Return the [X, Y] coordinate for the center point of the cell that contains the specified text.  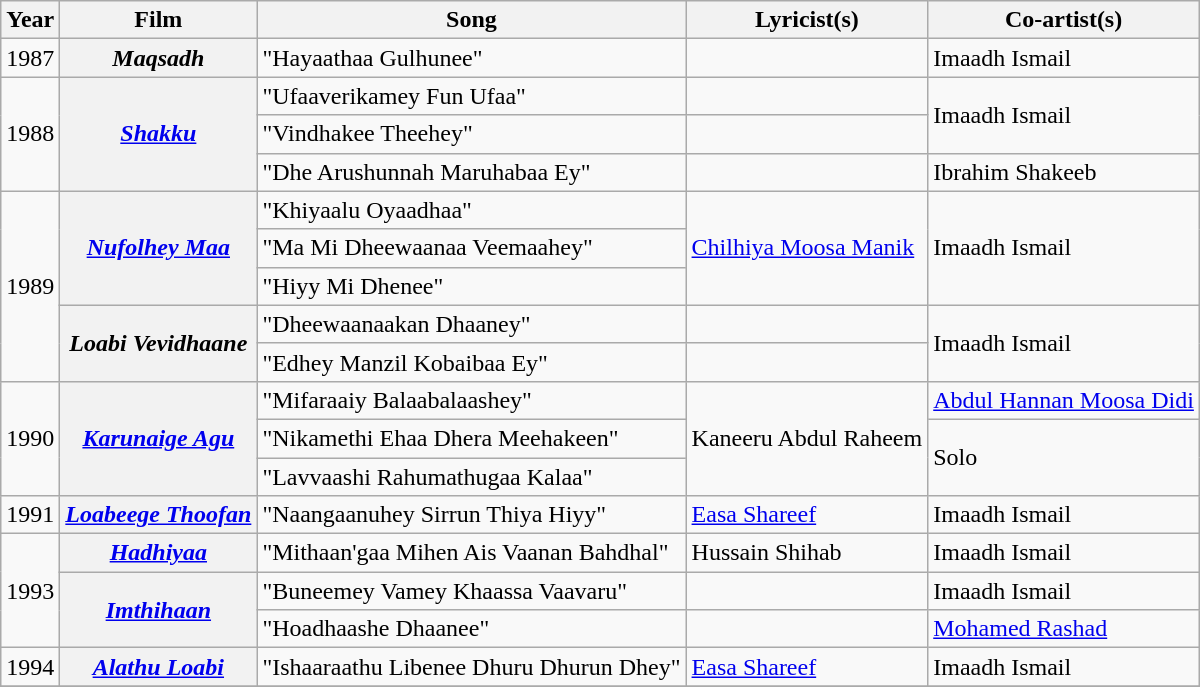
1987 [30, 58]
"Khiyaalu Oyaadhaa" [472, 210]
"Edhey Manzil Kobaibaa Ey" [472, 362]
Year [30, 20]
1994 [30, 667]
Kaneeru Abdul Raheem [807, 438]
1988 [30, 134]
Mohamed Rashad [1064, 629]
Loabeege Thoofan [158, 515]
Chilhiya Moosa Manik [807, 248]
1989 [30, 286]
"Mifaraaiy Balaabalaashey" [472, 400]
"Ma Mi Dheewaanaa Veemaahey" [472, 248]
"Hoadhaashe Dhaanee" [472, 629]
"Dhe Arushunnah Maruhabaa Ey" [472, 172]
1990 [30, 438]
"Buneemey Vamey Khaassa Vaavaru" [472, 591]
Co-artist(s) [1064, 20]
Imthihaan [158, 610]
"Hayaathaa Gulhunee" [472, 58]
"Nikamethi Ehaa Dhera Meehakeen" [472, 438]
Maqsadh [158, 58]
"Mithaan'gaa Mihen Ais Vaanan Bahdhal" [472, 553]
Loabi Vevidhaane [158, 343]
Solo [1064, 457]
Nufolhey Maa [158, 248]
"Dheewaanaakan Dhaaney" [472, 324]
1993 [30, 591]
Alathu Loabi [158, 667]
Ibrahim Shakeeb [1064, 172]
1991 [30, 515]
Abdul Hannan Moosa Didi [1064, 400]
"Ufaaverikamey Fun Ufaa" [472, 96]
"Hiyy Mi Dhenee" [472, 286]
"Ishaaraathu Libenee Dhuru Dhurun Dhey" [472, 667]
Song [472, 20]
Film [158, 20]
Hadhiyaa [158, 553]
Karunaige Agu [158, 438]
"Naangaanuhey Sirrun Thiya Hiyy" [472, 515]
Hussain Shihab [807, 553]
"Vindhakee Theehey" [472, 134]
Shakku [158, 134]
Lyricist(s) [807, 20]
"Lavvaashi Rahumathugaa Kalaa" [472, 477]
